Capture the cell that displays the provided text and extract its [X, Y] central coordinate. 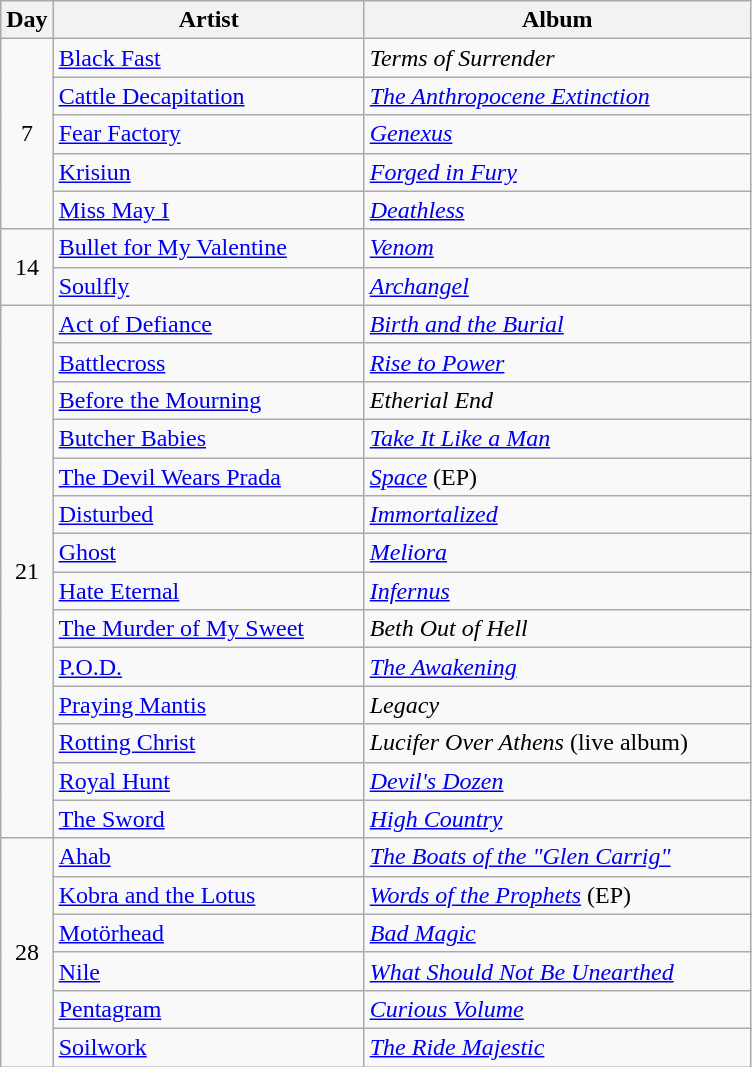
Before the Mourning [208, 400]
14 [27, 267]
Rotting Christ [208, 743]
Curious Volume [557, 1009]
The Anthropocene Extinction [557, 96]
What Should Not Be Unearthed [557, 971]
Take It Like a Man [557, 438]
Ghost [208, 553]
Bullet for My Valentine [208, 248]
Deathless [557, 210]
Royal Hunt [208, 781]
Kobra and the Lotus [208, 895]
Beth Out of Hell [557, 629]
Album [557, 20]
Motörhead [208, 933]
Ahab [208, 857]
Words of the Prophets (EP) [557, 895]
Soulfly [208, 286]
Disturbed [208, 515]
Rise to Power [557, 362]
Legacy [557, 705]
Battlecross [208, 362]
Krisiun [208, 172]
Bad Magic [557, 933]
Terms of Surrender [557, 58]
The Ride Majestic [557, 1047]
Act of Defiance [208, 324]
21 [27, 572]
Artist [208, 20]
Forged in Fury [557, 172]
The Devil Wears Prada [208, 477]
Lucifer Over Athens (live album) [557, 743]
Immortalized [557, 515]
Genexus [557, 134]
Space (EP) [557, 477]
Praying Mantis [208, 705]
Archangel [557, 286]
Butcher Babies [208, 438]
The Awakening [557, 667]
Black Fast [208, 58]
Hate Eternal [208, 591]
Fear Factory [208, 134]
28 [27, 952]
P.O.D. [208, 667]
Soilwork [208, 1047]
Pentagram [208, 1009]
Devil's Dozen [557, 781]
Nile [208, 971]
Etherial End [557, 400]
7 [27, 134]
Miss May I [208, 210]
High Country [557, 819]
Day [27, 20]
The Boats of the "Glen Carrig" [557, 857]
The Murder of My Sweet [208, 629]
Birth and the Burial [557, 324]
Infernus [557, 591]
Meliora [557, 553]
Venom [557, 248]
Cattle Decapitation [208, 96]
The Sword [208, 819]
